Search for the cell housing the specified text and yield its [X, Y] center coordinate. 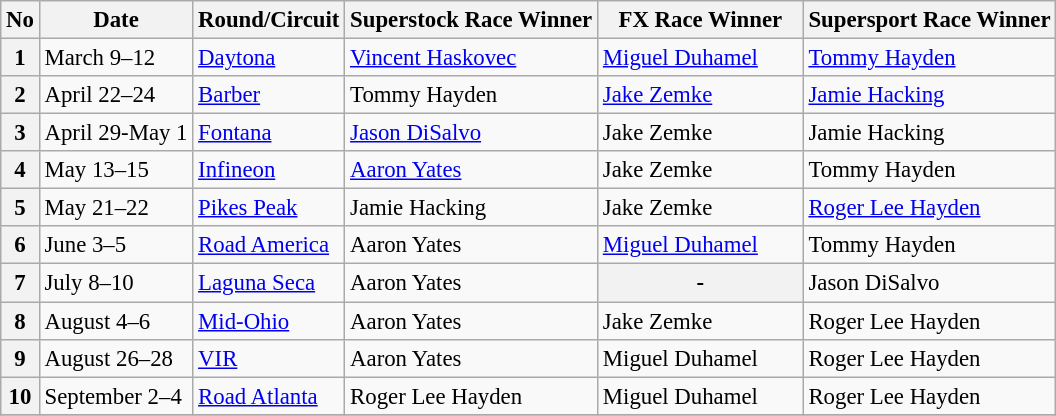
10 [20, 396]
- [701, 283]
Barber [269, 95]
Date [116, 20]
August 4–6 [116, 321]
Laguna Seca [269, 283]
April 22–24 [116, 95]
May 21–22 [116, 208]
Daytona [269, 58]
1 [20, 58]
4 [20, 170]
Road Atlanta [269, 396]
9 [20, 358]
7 [20, 283]
VIR [269, 358]
August 26–28 [116, 358]
March 9–12 [116, 58]
September 2–4 [116, 396]
2 [20, 95]
July 8–10 [116, 283]
5 [20, 208]
3 [20, 133]
Vincent Haskovec [472, 58]
FX Race Winner [701, 20]
Road America [269, 245]
Supersport Race Winner [930, 20]
Infineon [269, 170]
June 3–5 [116, 245]
Superstock Race Winner [472, 20]
Round/Circuit [269, 20]
Fontana [269, 133]
Mid-Ohio [269, 321]
April 29-May 1 [116, 133]
No [20, 20]
Pikes Peak [269, 208]
May 13–15 [116, 170]
8 [20, 321]
6 [20, 245]
